Scan for the cell matching the given text and deliver its (X, Y) coordinate at center. 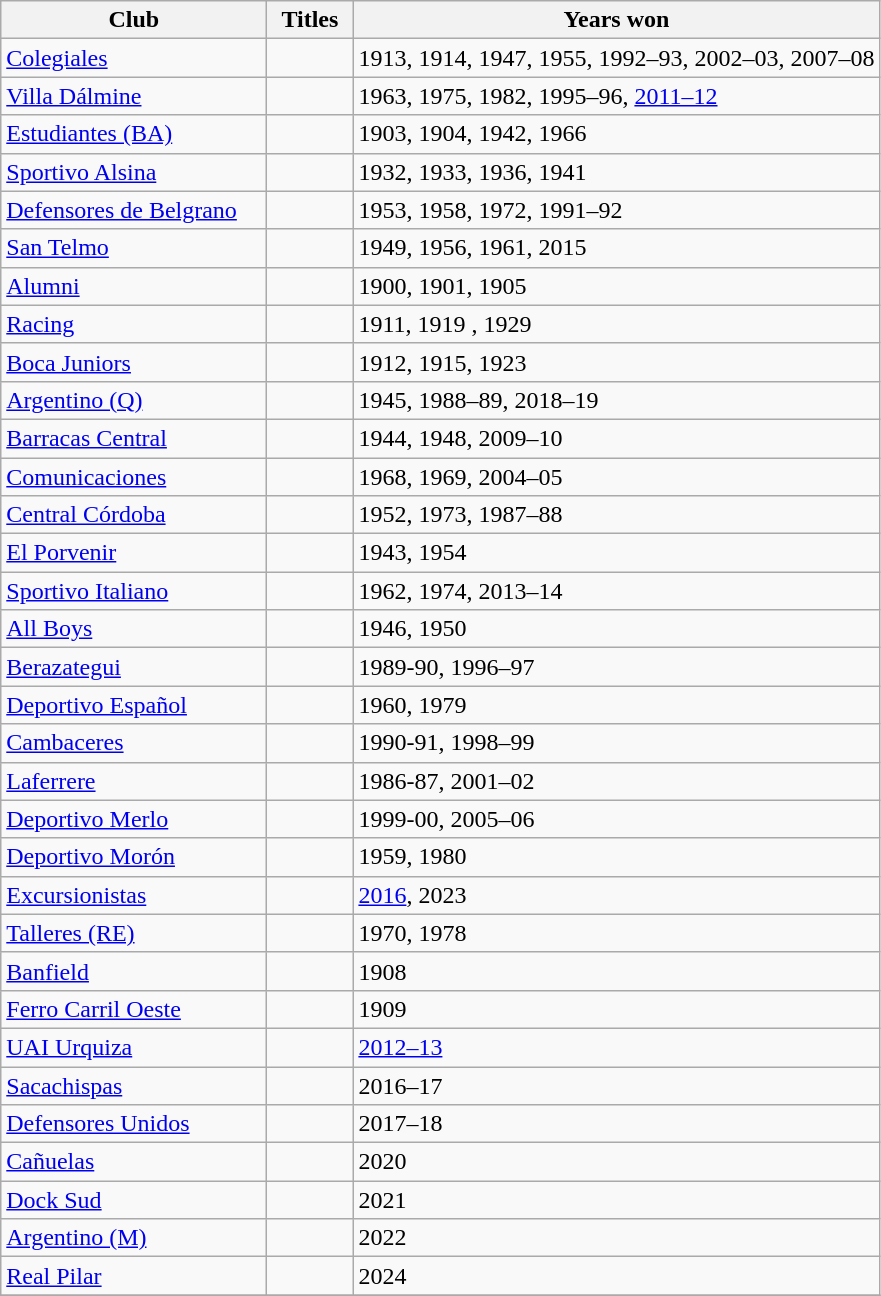
1962, 1974, 2013–14 (616, 591)
Deportivo Merlo (134, 819)
Laferrere (134, 781)
1943, 1954 (616, 553)
Defensores de Belgrano (134, 210)
1990-91, 1998–99 (616, 743)
Banfield (134, 971)
1900, 1901, 1905 (616, 286)
Titles (310, 20)
Sportivo Alsina (134, 172)
2022 (616, 1238)
2016, 2023 (616, 895)
Boca Juniors (134, 362)
1953, 1958, 1972, 1991–92 (616, 210)
1999-00, 2005–06 (616, 819)
1946, 1950 (616, 629)
Comunicaciones (134, 477)
Sportivo Italiano (134, 591)
1913, 1914, 1947, 1955, 1992–93, 2002–03, 2007–08 (616, 58)
Villa Dálmine (134, 96)
El Porvenir (134, 553)
2012–13 (616, 1047)
2021 (616, 1200)
Club (134, 20)
1968, 1969, 2004–05 (616, 477)
1989-90, 1996–97 (616, 667)
Excursionistas (134, 895)
1959, 1980 (616, 857)
2024 (616, 1276)
1932, 1933, 1936, 1941 (616, 172)
1949, 1956, 1961, 2015 (616, 248)
1952, 1973, 1987–88 (616, 515)
1945, 1988–89, 2018–19 (616, 400)
1970, 1978 (616, 933)
2017–18 (616, 1124)
Central Córdoba (134, 515)
1963, 1975, 1982, 1995–96, 2011–12 (616, 96)
1909 (616, 1009)
Deportivo Español (134, 705)
Berazategui (134, 667)
2020 (616, 1162)
Ferro Carril Oeste (134, 1009)
Colegiales (134, 58)
1944, 1948, 2009–10 (616, 438)
1986-87, 2001–02 (616, 781)
Defensores Unidos (134, 1124)
San Telmo (134, 248)
Sacachispas (134, 1085)
Argentino (Q) (134, 400)
Years won (616, 20)
Deportivo Morón (134, 857)
Real Pilar (134, 1276)
1911, 1919 , 1929 (616, 324)
Racing (134, 324)
Cañuelas (134, 1162)
UAI Urquiza (134, 1047)
Alumni (134, 286)
2016–17 (616, 1085)
Cambaceres (134, 743)
Estudiantes (BA) (134, 134)
Dock Sud (134, 1200)
Argentino (M) (134, 1238)
Barracas Central (134, 438)
1912, 1915, 1923 (616, 362)
1908 (616, 971)
1960, 1979 (616, 705)
1903, 1904, 1942, 1966 (616, 134)
Talleres (RE) (134, 933)
All Boys (134, 629)
